Extract the (X, Y) coordinate from the center of the cell holding the provided text.  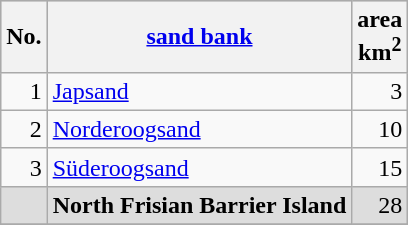
10 (380, 129)
2 (24, 129)
Japsand (200, 91)
1 (24, 91)
Norderoogsand (200, 129)
No. (24, 37)
areakm2 (380, 37)
Süderoogsand (200, 167)
28 (380, 205)
North Frisian Barrier Island (200, 205)
sand bank (200, 37)
15 (380, 167)
